From the cell containing the given text, extract its center point as (x, y) coordinate. 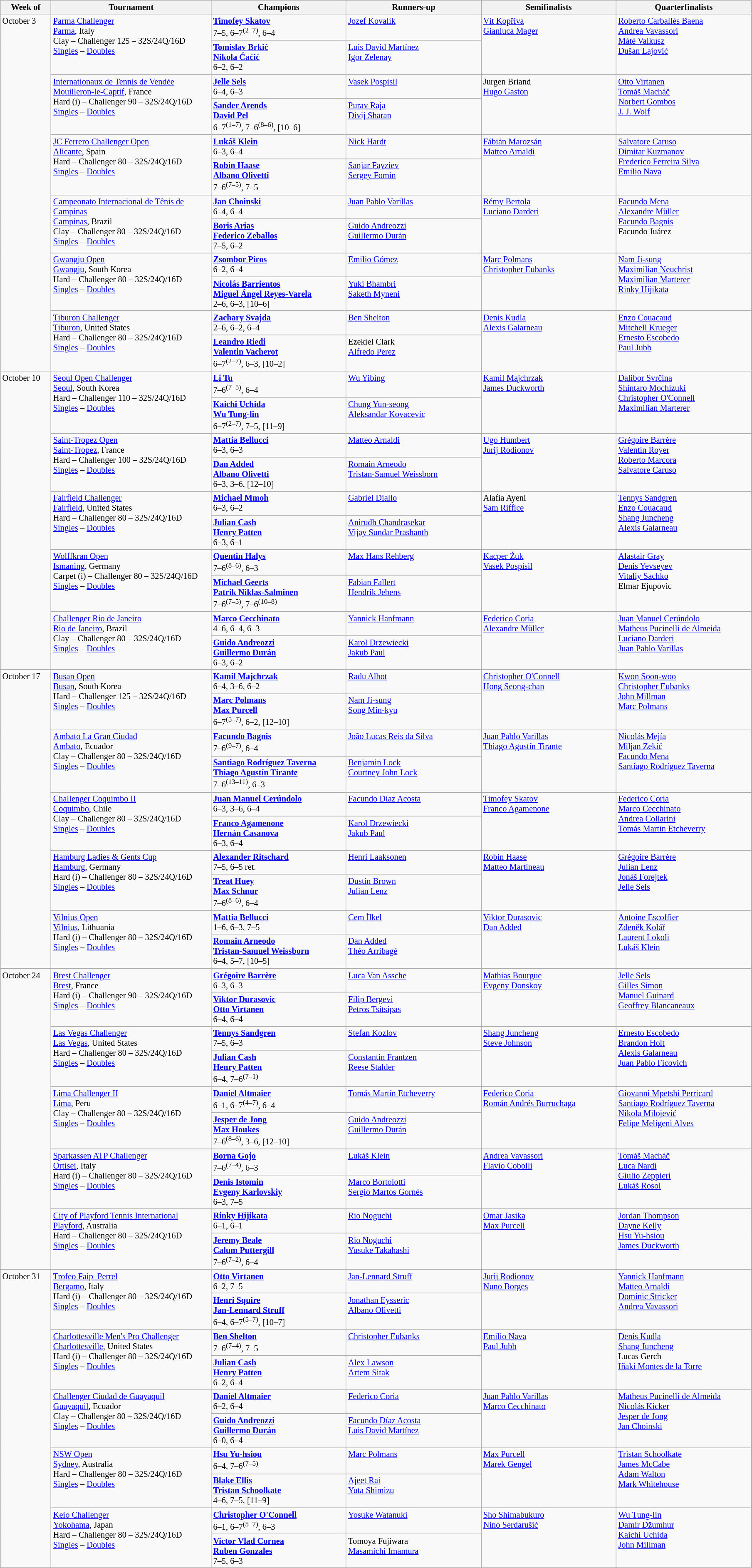
Enzo Couacaud Mitchell Krueger Ernesto Escobedo Paul Jubb (684, 340)
Purav Raja Divij Sharan (413, 117)
October 10 (26, 520)
Constantin Frantzen Reese Stalder (413, 1069)
Henri Laaksonen (413, 862)
Nicolás Mejía Miljan Zekić Facundo Mena Santiago Rodríguez Taverna (684, 761)
Romain Arneodo Tristan-Samuel Weissborn (413, 474)
Internationaux de Tennis de VendéeMouilleron-le-Captif, France Hard (i) – Challenger 90 – 32S/24Q/16DSingles – Doubles (131, 105)
Ben Shelton7–6(7–4), 7–5 (279, 1342)
Alastair Gray Denis Yevseyev Vitaliy Sachko Elmar Ejupovic (684, 581)
Challenger Rio de JaneiroRio de Janeiro, Brazil Clay – Challenger 80 – 32S/24Q/16DSingles – Doubles (131, 641)
Christopher O'Connell6–1, 6–7(5–7), 6–3 (279, 1521)
Parma ChallengerParma, Italy Clay – Challenger 125 – 32S/24Q/16DSingles – Doubles (131, 44)
Salvatore Caruso Dimitar Kuzmanov Frederico Ferreira Silva Emilio Nava (684, 165)
Runners-up (413, 7)
Federico Coria Alexandre Müller (549, 641)
Andrea Vavassori Flavio Cobolli (549, 1178)
Yosuke Watanuki (413, 1521)
Yannick Hanfmann (413, 624)
Chung Yun-seong Aleksandar Kovacevic (413, 415)
Ajeet Rai Yuta Shimizu (413, 1491)
Ambato La Gran CiudadAmbato, Ecuador Clay – Challenger 80 – 32S/24Q/16DSingles – Doubles (131, 761)
Otto Virtanen6–2, 7–5 (279, 1281)
Luca Van Assche (413, 980)
Viktor Durasovic Dan Added (549, 939)
October 3 (26, 192)
Daniel Altmaier6–2, 6–4 (279, 1402)
Dan Added Albano Olivetti6–3, 3–6, [12–10] (279, 474)
Gabriel Diallo (413, 503)
Tomás Martín Etcheverry (413, 1099)
Mattia Bellucci6–3, 6–3 (279, 445)
Li Tu7–6(7–5), 6–4 (279, 384)
Marco Cecchinato4–6, 6–4, 6–3 (279, 624)
Wu Yibing (413, 384)
Jozef Kovalík (413, 27)
Rinky Hijikata6–1, 6–1 (279, 1221)
Timofey Skatov Franco Agamenone (549, 821)
Mathias Bourgue Evgeny Donskoy (549, 997)
Yannick Hanfmann Matteo Arnaldi Dominic Stricker Andrea Vavassori (684, 1299)
Anirudh Chandrasekar Vijay Sundar Prashanth (413, 532)
Busan OpenBusan, South Korea Hard – Challenger 125 – 32S/24Q/16DSingles – Doubles (131, 700)
Alex Lawson Artem Sitak (413, 1372)
Juan Pablo Varillas (413, 207)
Tennys Sandgren7–5, 6–3 (279, 1038)
Romain Arneodo Tristan-Samuel Weissborn6–4, 5–7, [10–5] (279, 951)
Trofeo Faip–PerrelBergamo, Italy Hard (i) – Challenger 80 – 32S/24Q/16DSingles – Doubles (131, 1299)
Max Purcell Marek Gengel (549, 1477)
Hamburg Ladies & Gents CupHamburg, Germany Hard (i) – Challenger 80 – 32S/24Q/16DSingles – Doubles (131, 881)
Viktor Durasovic Otto Virtanen6–4, 6–4 (279, 1009)
Kamil Majchrzak James Duckworth (549, 402)
Kacper Żuk Vasek Pospisil (549, 581)
Tomáš Macháč Luca Nardi Giulio Zeppieri Lukáš Rosol (684, 1178)
Jurgen Briand Hugo Gaston (549, 105)
Grégoire Barrère6–3, 6–3 (279, 980)
Marc Polmans Max Purcell6–7(5–7), 6–2, [12–10] (279, 712)
Emilio Nava Paul Jubb (549, 1359)
Victor Vlad Cornea Ruben Gonzales7–5, 6–3 (279, 1551)
Semifinalists (549, 7)
Dustin Brown Julian Lenz (413, 892)
Seoul Open ChallengerSeoul, South Korea Hard – Challenger 110 – 32S/24Q/16DSingles – Doubles (131, 402)
Tiburon ChallengerTiburon, United States Hard – Challenger 80 – 32S/24Q/16DSingles – Doubles (131, 340)
Charlottesville Men's Pro ChallengerCharlottesville, United States Hard (i) – Challenger 80 – 32S/24Q/16DSingles – Doubles (131, 1359)
Luis David Martínez Igor Zelenay (413, 57)
Facundo Díaz Acosta (413, 804)
Marc Polmans (413, 1461)
Wu Tung-lin Damir Džumhur Kaichi Uchida John Millman (684, 1538)
Juan Pablo Varillas Marco Cecchinato (549, 1418)
Mattia Bellucci1–6, 6–3, 7–5 (279, 922)
Juan Manuel Cerúndolo6–3, 3–6, 6–4 (279, 804)
Facundo Mena Alexandre Müller Facundo Bagnis Facundo Juárez (684, 224)
Jesper de Jong Max Houkes7–6(8–6), 3–6, [12–10] (279, 1130)
Rémy Bertola Luciano Darderi (549, 224)
Denis Kudla Shang Juncheng Lucas Gerch Iñaki Montes de la Torre (684, 1359)
Grégoire Barrère Valentin Royer Roberto Marcora Salvatore Caruso (684, 462)
Champions (279, 7)
Cem İlkel (413, 922)
Robin Haase Matteo Martineau (549, 881)
Guido Andreozzi Guillermo Durán6–0, 6–4 (279, 1430)
Blake Ellis Tristan Schoolkate4–6, 7–5, [11–9] (279, 1491)
Lima Challenger IILima, Peru Clay – Challenger 80 – 32S/24Q/16DSingles – Doubles (131, 1117)
Vít Kopřiva Gianluca Mager (549, 44)
Julian Cash Henry Patten6–3, 6–1 (279, 532)
Shang Juncheng Steve Johnson (549, 1056)
Zachary Svajda2–6, 6–2, 6–4 (279, 323)
Tomoya Fujiwara Masamichi Imamura (413, 1551)
Yuki Bhambri Saketh Myneni (413, 294)
Federico Coria Marco Cecchinato Andrea Collarini Tomás Martín Etcheverry (684, 821)
Julian Cash Henry Patten6–4, 7–6(7–1) (279, 1069)
Ugo Humbert Jurij Rodionov (549, 462)
Facundo Bagnis7–6(9–7), 6–4 (279, 742)
Keio ChallengerYokohama, Japan Hard – Challenger 80 – 32S/24Q/16DSingles – Doubles (131, 1538)
Juan Pablo Varillas Thiago Agustín Tirante (549, 761)
Denis Istomin Evgeny Karlovskiy6–3, 7–5 (279, 1192)
Dan Added Théo Arribagé (413, 951)
Omar Jasika Max Purcell (549, 1239)
Otto Virtanen Tomáš Macháč Norbert Gombos J. J. Wolf (684, 105)
Nicolás Barrientos Miguel Ángel Reyes-Varela2–6, 6–3, [10–6] (279, 294)
Federico Coria (413, 1402)
Sander Arends David Pel6–7(1–7), 7–6(8–6), [10–6] (279, 117)
Jelle Sels6–4, 6–3 (279, 87)
Marc Polmans Christopher Eubanks (549, 281)
Saint-Tropez OpenSaint-Tropez, France Hard – Challenger 100 – 32S/24Q/16DSingles – Doubles (131, 462)
João Lucas Reis da Silva (413, 742)
Christopher Eubanks (413, 1342)
Boris Arias Federico Zeballos7–5, 6–2 (279, 236)
Jurij Rodionov Nuno Borges (549, 1299)
Quarterfinalists (684, 7)
Grégoire Barrère Julian Lenz Jonáš Forejtek Jelle Sels (684, 881)
Ernesto Escobedo Brandon Holt Alexis Galarneau Juan Pablo Ficovich (684, 1056)
Matheus Pucinelli de Almeida Nicolás Kicker Jesper de Jong Jan Choinski (684, 1418)
Vilnius OpenVilnius, Lithuania Hard (i) – Challenger 80 – 32S/24Q/16DSingles – Doubles (131, 939)
Santiago Rodríguez Taverna Thiago Agustín Tirante7–6(13–11), 6–3 (279, 774)
Las Vegas ChallengerLas Vegas, United States Hard – Challenger 80 – 32S/24Q/16DSingles – Doubles (131, 1056)
Challenger Ciudad de GuayaquilGuayaquil, Ecuador Clay – Challenger 80 – 32S/24Q/16DSingles – Doubles (131, 1418)
Rio Noguchi (413, 1221)
Benjamin Lock Courtney John Lock (413, 774)
Jan-Lennard Struff (413, 1281)
Jeremy Beale Calum Puttergill7–6(7–2), 6–4 (279, 1251)
Sanjar Fayziev Sergey Fomin (413, 176)
Campeonato Internacional de Tênis de CampinasCampinas, Brazil Clay – Challenger 80 – 32S/24Q/16DSingles – Doubles (131, 224)
Daniel Altmaier6–1, 6–7(4–7), 6–4 (279, 1099)
Zsombor Piros6–2, 6–4 (279, 265)
Kamil Majchrzak6–4, 3–6, 6–2 (279, 682)
Sho Shimabukuro Nino Serdarušić (549, 1538)
Borna Gojo7–6(7–4), 6–3 (279, 1162)
Nick Hardt (413, 146)
Fabian Fallert Hendrik Jebens (413, 593)
Roberto Carballés Baena Andrea Vavassori Máté Valkusz Dušan Lajović (684, 44)
Denis Kudla Alexis Galarneau (549, 340)
Henri Squire Jan-Lennard Struff6–4, 6–7(5–7), [10–7] (279, 1311)
Fábián Marozsán Matteo Arnaldi (549, 165)
Hsu Yu-hsiou6–4, 7–6(7–5) (279, 1461)
October 31 (26, 1419)
Week of (26, 7)
Antoine Escoffier Zdeněk Kolář Laurent Lokoli Lukáš Klein (684, 939)
Wolffkran OpenIsmaning, Germany Carpet (i) – Challenger 80 – 32S/24Q/16DSingles – Doubles (131, 581)
Stefan Kozlov (413, 1038)
Dalibor Svrčina Shintaro Mochizuki Christopher O'Connell Maximilian Marterer (684, 402)
Federico Coria Román Andrés Burruchaga (549, 1117)
Rio Noguchi Yusuke Takahashi (413, 1251)
Alexander Ritschard7–5, 6–5 ret. (279, 862)
Guido Andreozzi Guillermo Durán6–3, 6–2 (279, 653)
Tristan Schoolkate James McCabe Adam Walton Mark Whitehouse (684, 1477)
Sparkassen ATP ChallengerOrtisei, Italy Hard (i) – Challenger 80 – 32S/24Q/16DSingles – Doubles (131, 1178)
Michael Mmoh6–3, 6–2 (279, 503)
Gwangju OpenGwangju, South Korea Hard – Challenger 80 – 32S/24Q/16DSingles – Doubles (131, 281)
Julian Cash Henry Patten6–2, 6–4 (279, 1372)
Quentin Halys7–6(8–6), 6–3 (279, 563)
Jelle Sels Gilles Simon Manuel Guinard Geoffrey Blancaneaux (684, 997)
Franco Agamenone Hernán Casanova6–3, 6–4 (279, 833)
Max Hans Rehberg (413, 563)
Brest ChallengerBrest, France Hard (i) – Challenger 90 – 32S/24Q/16DSingles – Doubles (131, 997)
Alafia Ayeni Sam Riffice (549, 520)
Filip Bergevi Petros Tsitsipas (413, 1009)
Lukáš Klein6–3, 6–4 (279, 146)
Facundo Díaz Acosta Luis David Martínez (413, 1430)
Nam Ji-sung Song Min-kyu (413, 712)
Jordan Thompson Dayne Kelly Hsu Yu-hsiou James Duckworth (684, 1239)
JC Ferrero Challenger OpenAlicante, Spain Hard – Challenger 80 – 32S/24Q/16DSingles – Doubles (131, 165)
October 17 (26, 819)
Tournament (131, 7)
Jan Choinski6–4, 6–4 (279, 207)
Giovanni Mpetshi Perricard Santiago Rodríguez Taverna Nikola Milojević Felipe Meligeni Alves (684, 1117)
Fairfield ChallengerFairfield, United States Hard – Challenger 80 – 32S/24Q/16DSingles – Doubles (131, 520)
Vasek Pospisil (413, 87)
Lukáš Klein (413, 1162)
October 24 (26, 1119)
Nam Ji-sung Maximilian Neuchrist Maximilian Marterer Rinky Hijikata (684, 281)
Tomislav Brkić Nikola Ćaćić6–2, 6–2 (279, 57)
Challenger Coquimbo IICoquimbo, Chile Clay – Challenger 80 – 32S/24Q/16DSingles – Doubles (131, 821)
Marco Bortolotti Sergio Martos Gornés (413, 1192)
Juan Manuel Cerúndolo Matheus Pucinelli de Almeida Luciano Darderi Juan Pablo Varillas (684, 641)
Emilio Gómez (413, 265)
Kwon Soon-woo Christopher Eubanks John Millman Marc Polmans (684, 700)
Jonathan Eysseric Albano Olivetti (413, 1311)
Timofey Skatov7–5, 6–7(2–7), 6–4 (279, 27)
NSW OpenSydney, Australia Hard – Challenger 80 – 32S/24Q/16DSingles – Doubles (131, 1477)
Leandro Riedi Valentin Vacherot6–7(2–7), 6–3, [10–2] (279, 353)
Treat Huey Max Schnur7–6(8–6), 6–4 (279, 892)
Robin Haase Albano Olivetti7–6(7–5), 7–5 (279, 176)
Kaichi Uchida Wu Tung-lin6–7(2–7), 7–5, [11–9] (279, 415)
Ezekiel Clark Alfredo Perez (413, 353)
Tennys Sandgren Enzo Couacaud Shang Juncheng Alexis Galarneau (684, 520)
Christopher O'Connell Hong Seong-chan (549, 700)
Ben Shelton (413, 323)
Michael Geerts Patrik Niklas-Salminen7–6(7–5), 7–6(10–8) (279, 593)
Matteo Arnaldi (413, 445)
City of Playford Tennis InternationalPlayford, Australia Hard – Challenger 80 – 32S/24Q/16DSingles – Doubles (131, 1239)
Radu Albot (413, 682)
